Capture the cell that displays the provided text and extract its [x, y] central coordinate. 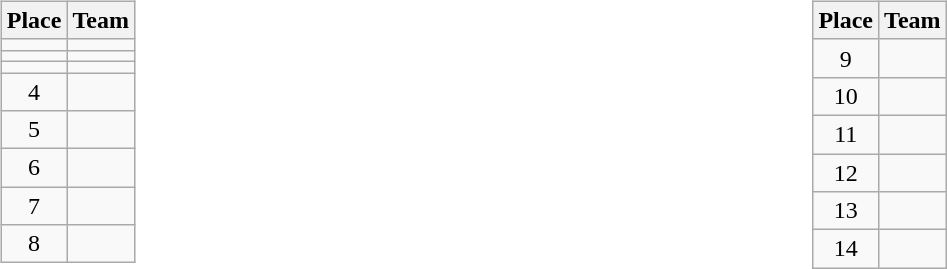
13 [846, 211]
5 [34, 130]
4 [34, 91]
7 [34, 206]
6 [34, 168]
14 [846, 249]
8 [34, 244]
9 [846, 58]
11 [846, 134]
12 [846, 173]
10 [846, 96]
